Pinpoint the cell where the given text exists, returning its [x, y] midpoint coordinate. 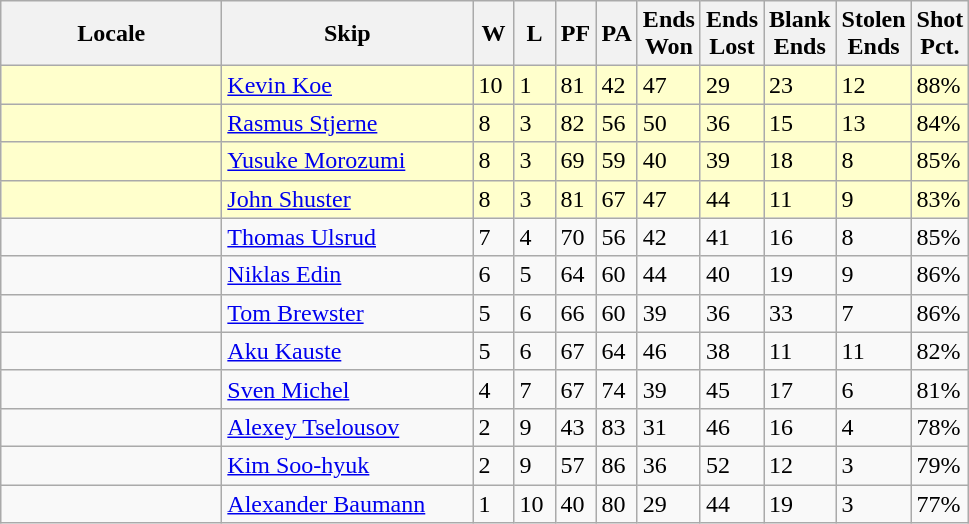
57 [576, 465]
Kevin Koe [348, 85]
PA [616, 34]
W [494, 34]
Yusuke Morozumi [348, 161]
Shot Pct. [940, 34]
33 [800, 313]
Ends Won [668, 34]
Niklas Edin [348, 275]
69 [576, 161]
31 [668, 427]
Rasmus Stjerne [348, 123]
84% [940, 123]
Sven Michel [348, 389]
Tom Brewster [348, 313]
82% [940, 351]
77% [940, 503]
66 [576, 313]
41 [732, 237]
74 [616, 389]
John Shuster [348, 199]
Alexey Tselousov [348, 427]
18 [800, 161]
Blank Ends [800, 34]
50 [668, 123]
38 [732, 351]
80 [616, 503]
Skip [348, 34]
78% [940, 427]
Alexander Baumann [348, 503]
52 [732, 465]
Stolen Ends [874, 34]
83% [940, 199]
23 [800, 85]
82 [576, 123]
Locale [112, 34]
43 [576, 427]
17 [800, 389]
PF [576, 34]
70 [576, 237]
86 [616, 465]
45 [732, 389]
81% [940, 389]
Kim Soo-hyuk [348, 465]
59 [616, 161]
15 [800, 123]
88% [940, 85]
L [534, 34]
83 [616, 427]
Ends Lost [732, 34]
Thomas Ulsrud [348, 237]
79% [940, 465]
13 [874, 123]
Aku Kauste [348, 351]
